From the cell containing the given text, extract its center point as [x, y] coordinate. 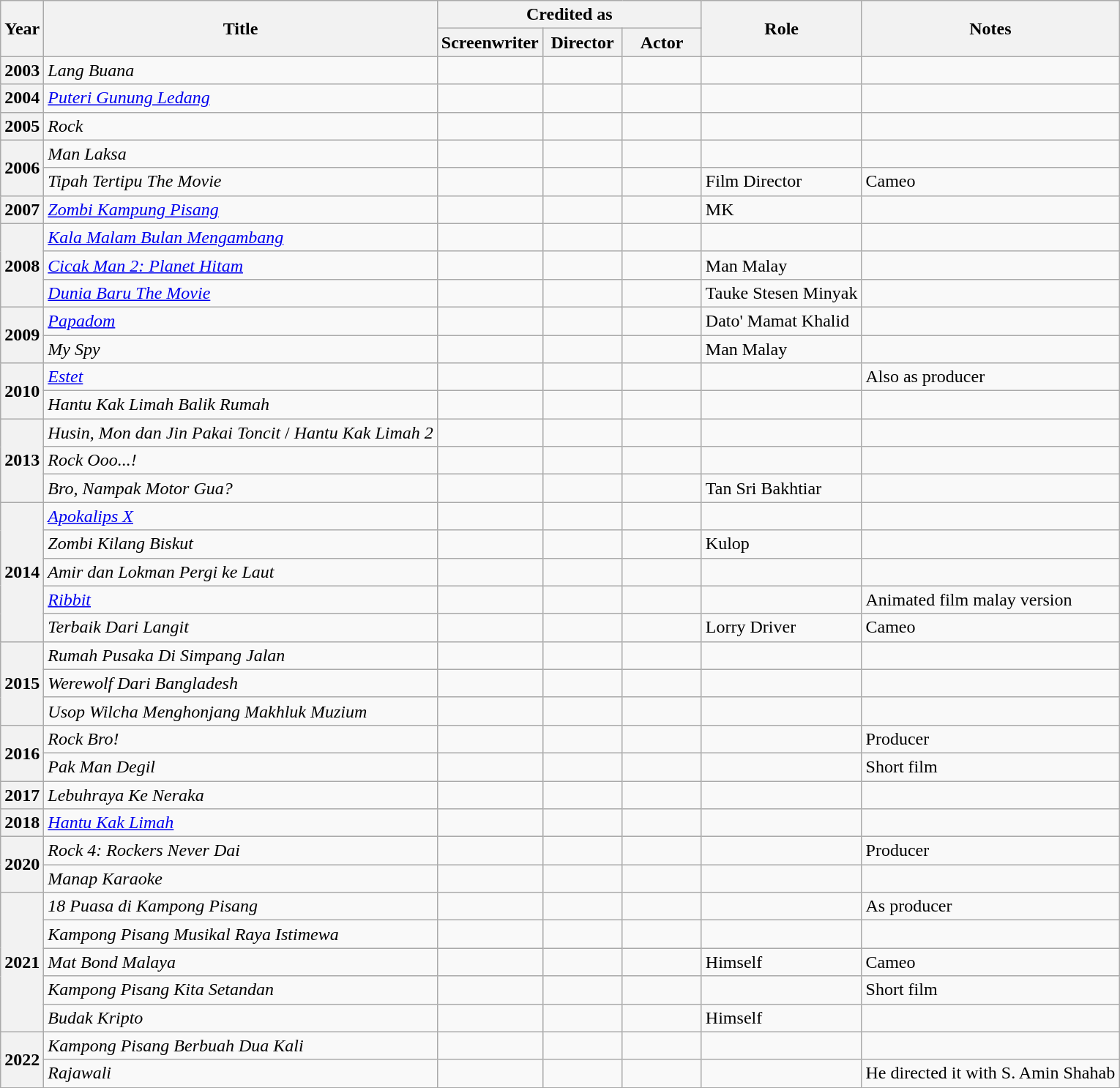
Tan Sri Bakhtiar [782, 488]
Budak Kripto [241, 1018]
Cicak Man 2: Planet Hitam [241, 265]
Kampong Pisang Musikal Raya Istimewa [241, 934]
Manap Karaoke [241, 879]
Estet [241, 377]
As producer [990, 906]
2010 [22, 391]
Rock Ooo...! [241, 461]
Puteri Gunung Ledang [241, 98]
Pak Man Degil [241, 767]
2016 [22, 753]
Lorry Driver [782, 627]
Rock 4: Rockers Never Dai [241, 851]
2015 [22, 683]
MK [782, 209]
Kala Malam Bulan Mengambang [241, 237]
Dunia Baru The Movie [241, 293]
Title [241, 29]
Mat Bond Malaya [241, 962]
Rock Bro! [241, 739]
Animated film malay version [990, 600]
Rock [241, 126]
Lang Buana [241, 70]
Rajawali [241, 1073]
2018 [22, 823]
Tipah Tertipu The Movie [241, 182]
Amir dan Lokman Pergi ke Laut [241, 572]
Apokalips X [241, 516]
Bro, Nampak Motor Gua? [241, 488]
Zombi Kampung Pisang [241, 209]
Husin, Mon dan Jin Pakai Toncit / Hantu Kak Limah 2 [241, 433]
2009 [22, 335]
2005 [22, 126]
2020 [22, 865]
Rumah Pusaka Di Simpang Jalan [241, 655]
Film Director [782, 182]
2022 [22, 1059]
2006 [22, 168]
Kampong Pisang Berbuah Dua Kali [241, 1046]
Lebuhraya Ke Neraka [241, 794]
Hantu Kak Limah Balik Rumah [241, 405]
Tauke Stesen Minyak [782, 293]
2013 [22, 461]
Werewolf Dari Bangladesh [241, 683]
Kulop [782, 544]
2021 [22, 962]
Hantu Kak Limah [241, 823]
2003 [22, 70]
Kampong Pisang Kita Setandan [241, 990]
Year [22, 29]
Role [782, 29]
2017 [22, 794]
Also as producer [990, 377]
2004 [22, 98]
Screenwriter [490, 42]
18 Puasa di Kampong Pisang [241, 906]
Papadom [241, 321]
Usop Wilcha Menghonjang Makhluk Muzium [241, 711]
Credited as [570, 15]
Actor [662, 42]
He directed it with S. Amin Shahab [990, 1073]
2014 [22, 572]
Terbaik Dari Langit [241, 627]
Notes [990, 29]
Director [583, 42]
My Spy [241, 349]
Dato' Mamat Khalid [782, 321]
Ribbit [241, 600]
2007 [22, 209]
2008 [22, 265]
Zombi Kilang Biskut [241, 544]
Man Laksa [241, 154]
